From the cell containing the given text, extract its center point as (x, y) coordinate. 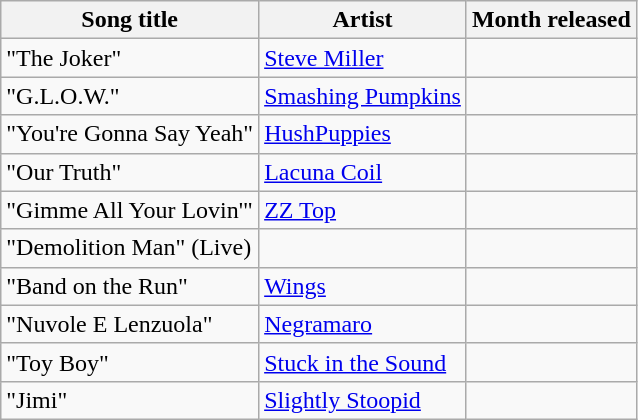
Negramaro (363, 324)
Wings (363, 286)
Smashing Pumpkins (363, 96)
Slightly Stoopid (363, 400)
"Nuvole E Lenzuola" (130, 324)
"Demolition Man" (Live) (130, 248)
ZZ Top (363, 210)
Stuck in the Sound (363, 362)
"You're Gonna Say Yeah" (130, 134)
Song title (130, 20)
Month released (551, 20)
Lacuna Coil (363, 172)
"Gimme All Your Lovin'" (130, 210)
"Jimi" (130, 400)
"Band on the Run" (130, 286)
"Our Truth" (130, 172)
Artist (363, 20)
"The Joker" (130, 58)
"G.L.O.W." (130, 96)
HushPuppies (363, 134)
"Toy Boy" (130, 362)
Steve Miller (363, 58)
